Provide the [X, Y] coordinate of the cell's center where the given text is located.  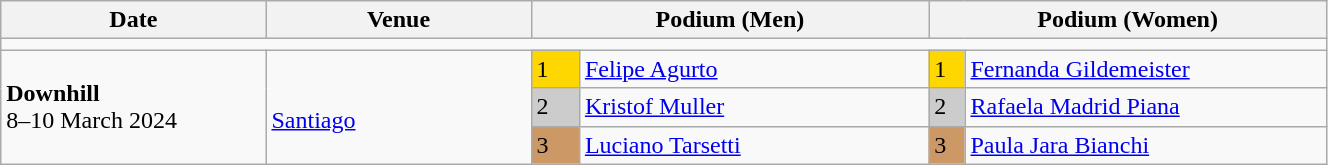
Date [134, 20]
Rafaela Madrid Piana [1146, 107]
Venue [398, 20]
Kristof Muller [754, 107]
Luciano Tarsetti [754, 145]
Felipe Agurto [754, 69]
Podium (Men) [730, 20]
Podium (Women) [1128, 20]
Paula Jara Bianchi [1146, 145]
Santiago [398, 107]
Downhill 8–10 March 2024 [134, 107]
Fernanda Gildemeister [1146, 69]
